From the cell containing the given text, extract its center point as (x, y) coordinate. 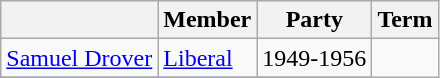
Liberal (208, 58)
1949-1956 (314, 58)
Term (405, 20)
Samuel Drover (80, 58)
Member (208, 20)
Party (314, 20)
